Scan for the cell matching the given text and deliver its [X, Y] coordinate at center. 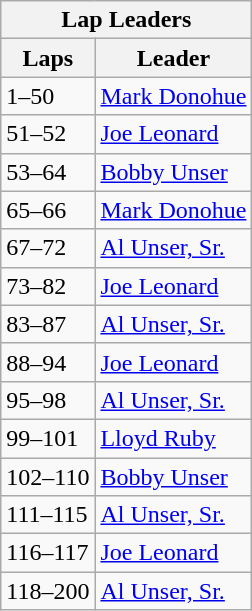
67–72 [48, 248]
Leader [174, 58]
53–64 [48, 172]
65–66 [48, 210]
99–101 [48, 438]
102–110 [48, 477]
Laps [48, 58]
Lloyd Ruby [174, 438]
73–82 [48, 286]
1–50 [48, 96]
51–52 [48, 134]
83–87 [48, 324]
95–98 [48, 400]
118–200 [48, 591]
116–117 [48, 553]
Lap Leaders [126, 20]
88–94 [48, 362]
111–115 [48, 515]
